Detect which cell encompasses the target text, then output its (X, Y) center coordinate. 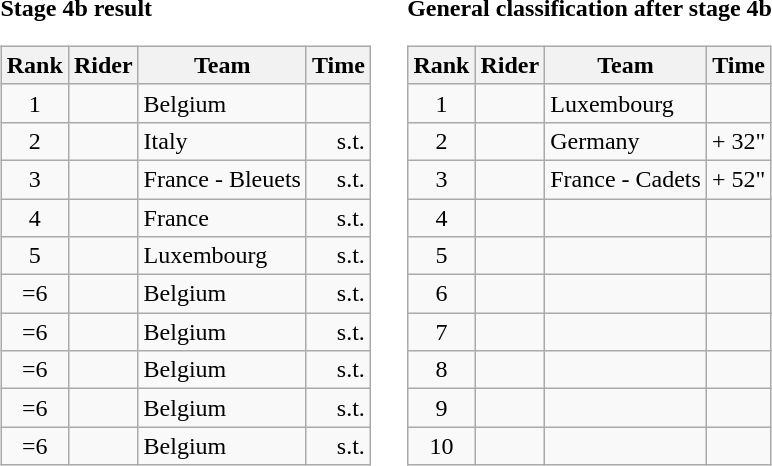
10 (442, 446)
8 (442, 370)
+ 52" (738, 179)
France - Bleuets (222, 179)
7 (442, 332)
6 (442, 294)
+ 32" (738, 141)
France - Cadets (626, 179)
Italy (222, 141)
Germany (626, 141)
France (222, 217)
9 (442, 408)
